Find where the given text appears and provide that cell's center as (x, y) coordinate. 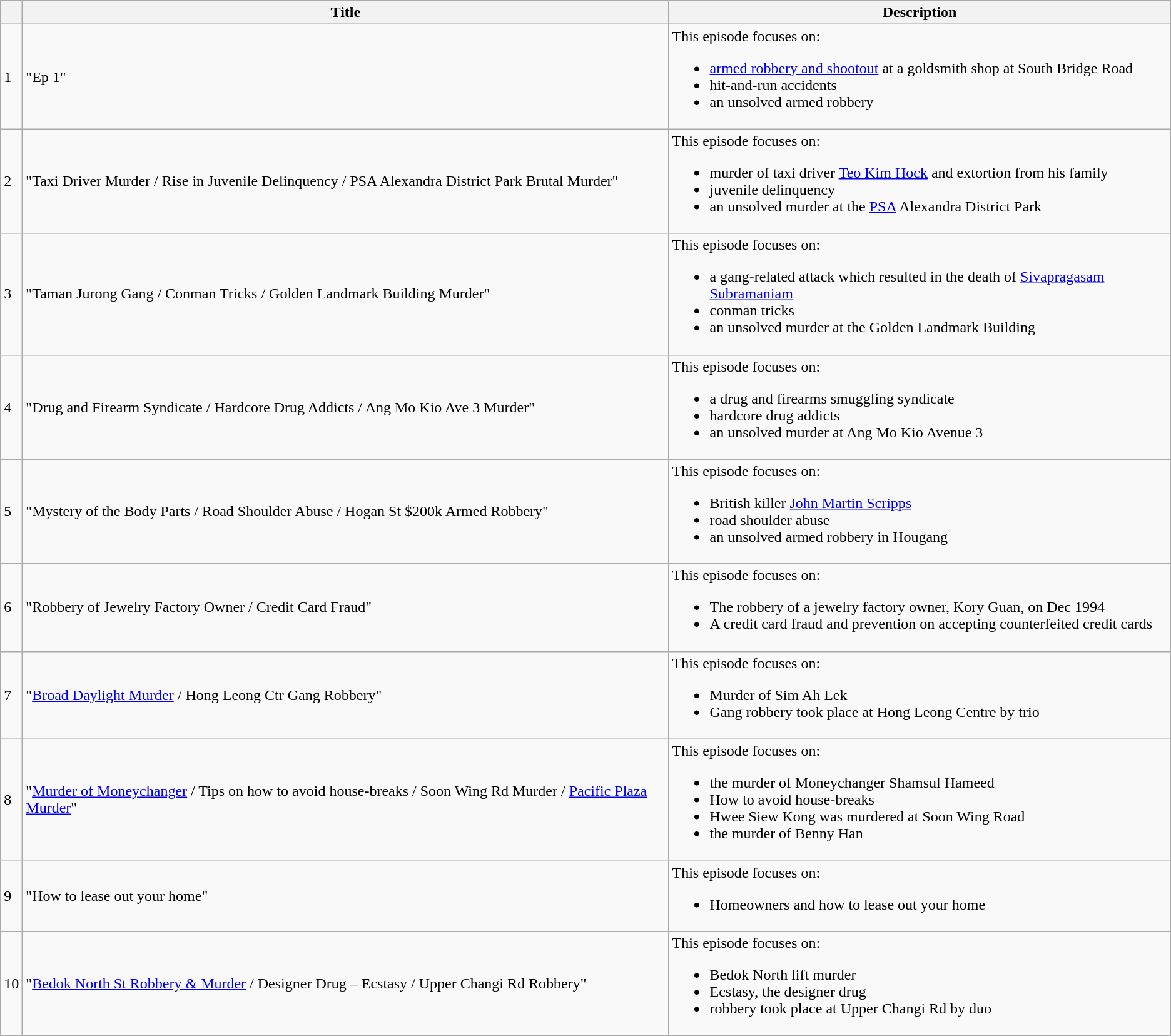
"How to lease out your home" (345, 896)
This episode focuses on:a drug and firearms smuggling syndicatehardcore drug addictsan unsolved murder at Ang Mo Kio Avenue 3 (920, 407)
9 (11, 896)
Title (345, 13)
"Murder of Moneychanger / Tips on how to avoid house-breaks / Soon Wing Rd Murder / Pacific Plaza Murder" (345, 800)
"Taman Jurong Gang / Conman Tricks / Golden Landmark Building Murder" (345, 294)
"Bedok North St Robbery & Murder / Designer Drug – Ecstasy / Upper Changi Rd Robbery" (345, 983)
This episode focuses on:Bedok North lift murderEcstasy, the designer drugrobbery took place at Upper Changi Rd by duo (920, 983)
"Robbery of Jewelry Factory Owner / Credit Card Fraud" (345, 607)
6 (11, 607)
This episode focuses on:British killer John Martin Scrippsroad shoulder abusean unsolved armed robbery in Hougang (920, 512)
Description (920, 13)
2 (11, 181)
8 (11, 800)
3 (11, 294)
7 (11, 695)
This episode focuses on:Murder of Sim Ah LekGang robbery took place at Hong Leong Centre by trio (920, 695)
This episode focuses on:Homeowners and how to lease out your home (920, 896)
This episode focuses on:armed robbery and shootout at a goldsmith shop at South Bridge Roadhit-and-run accidentsan unsolved armed robbery (920, 76)
5 (11, 512)
4 (11, 407)
"Taxi Driver Murder / Rise in Juvenile Delinquency / PSA Alexandra District Park Brutal Murder" (345, 181)
"Mystery of the Body Parts / Road Shoulder Abuse / Hogan St $200k Armed Robbery" (345, 512)
"Ep 1" (345, 76)
"Broad Daylight Murder / Hong Leong Ctr Gang Robbery" (345, 695)
10 (11, 983)
"Drug and Firearm Syndicate / Hardcore Drug Addicts / Ang Mo Kio Ave 3 Murder" (345, 407)
1 (11, 76)
